Return the [x, y] coordinate for the center point of the cell that contains the specified text.  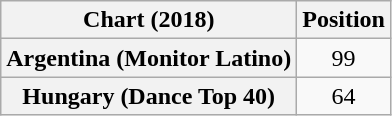
Chart (2018) [149, 20]
99 [344, 58]
Argentina (Monitor Latino) [149, 58]
64 [344, 96]
Hungary (Dance Top 40) [149, 96]
Position [344, 20]
